Output the (X, Y) coordinate of the center of the cell containing the given text.  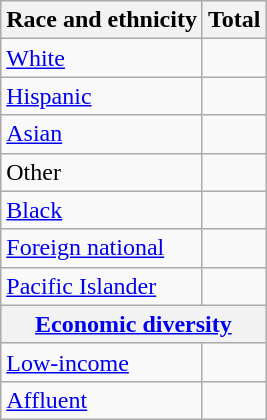
Total (234, 20)
Affluent (102, 400)
Pacific Islander (102, 286)
Low-income (102, 362)
Foreign national (102, 248)
White (102, 58)
Asian (102, 134)
Other (102, 172)
Hispanic (102, 96)
Race and ethnicity (102, 20)
Economic diversity (134, 324)
Black (102, 210)
